Search for the cell housing the specified text and yield its (x, y) center coordinate. 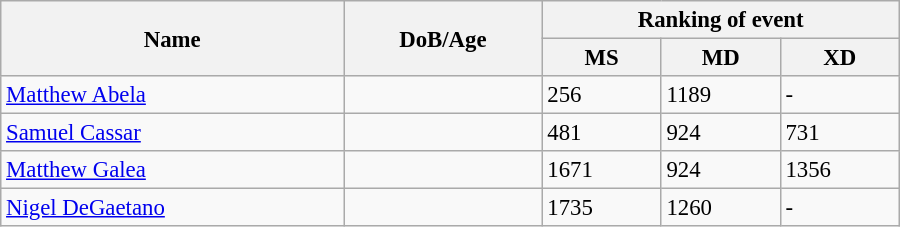
Samuel Cassar (172, 133)
481 (602, 133)
XD (840, 58)
DoB/Age (443, 38)
731 (840, 133)
Name (172, 38)
1356 (840, 170)
1189 (720, 95)
1735 (602, 208)
1671 (602, 170)
256 (602, 95)
1260 (720, 208)
Ranking of event (720, 20)
Matthew Galea (172, 170)
MS (602, 58)
MD (720, 58)
Nigel DeGaetano (172, 208)
Matthew Abela (172, 95)
